Extract the (X, Y) coordinate from the center of the cell holding the provided text.  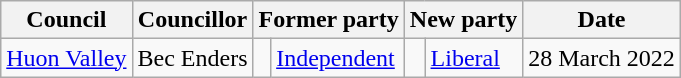
Independent (338, 58)
Bec Enders (192, 58)
Huon Valley (66, 58)
Former party (328, 20)
Councillor (192, 20)
Council (66, 20)
New party (463, 20)
Date (602, 20)
Liberal (474, 58)
28 March 2022 (602, 58)
